Provide the (x, y) coordinate of the cell's center where the given text is located.  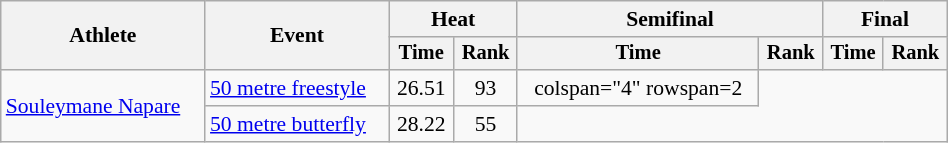
Final (886, 19)
28.22 (422, 124)
colspan="4" rowspan=2 (638, 88)
50 metre butterfly (297, 124)
Athlete (103, 36)
55 (486, 124)
26.51 (422, 88)
50 metre freestyle (297, 88)
Heat (454, 19)
93 (486, 88)
Souleymane Napare (103, 106)
Event (297, 36)
Semifinal (670, 19)
